Pinpoint the cell where the given text exists, returning its [x, y] midpoint coordinate. 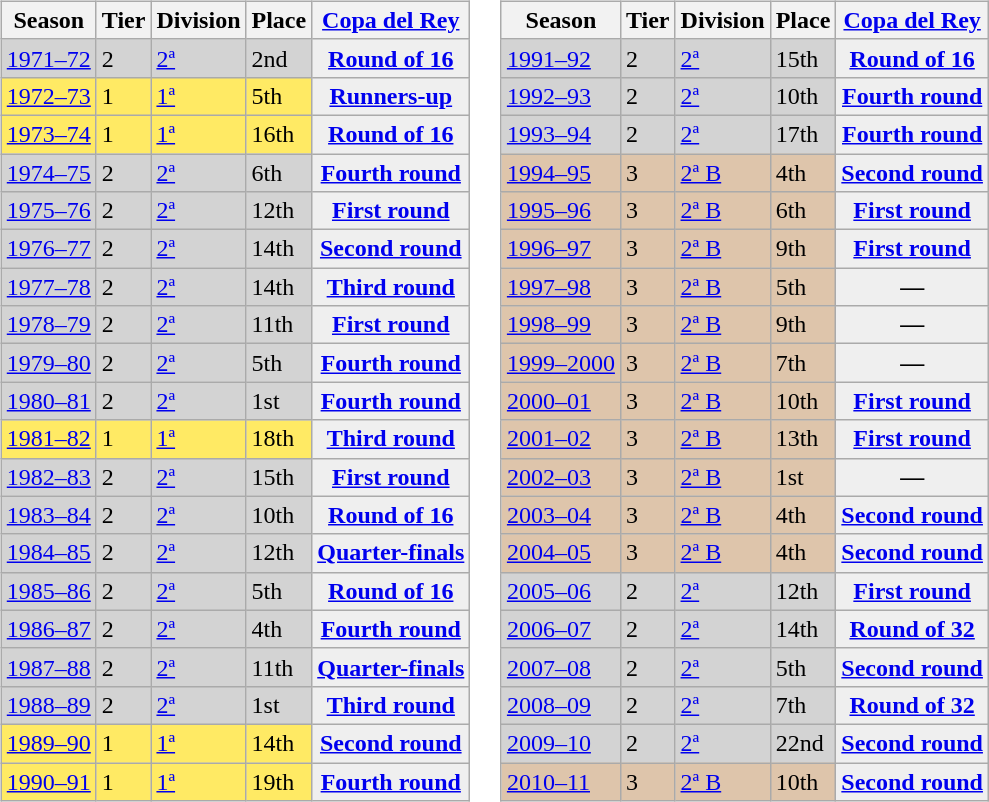
18th [279, 439]
1991–92 [560, 58]
1990–91 [48, 781]
2009–10 [560, 743]
1974–75 [48, 173]
13th [803, 439]
1993–94 [560, 134]
1980–81 [48, 401]
1994–95 [560, 173]
1981–82 [48, 439]
1976–77 [48, 249]
1987–88 [48, 667]
2004–05 [560, 553]
1975–76 [48, 211]
1995–96 [560, 211]
19th [279, 781]
1996–97 [560, 249]
2000–01 [560, 401]
2010–11 [560, 781]
1972–73 [48, 96]
2006–07 [560, 629]
1985–86 [48, 591]
1983–84 [48, 515]
1978–79 [48, 325]
1998–99 [560, 325]
1997–98 [560, 287]
17th [803, 134]
Runners-up [391, 96]
1999–2000 [560, 363]
2002–03 [560, 477]
22nd [803, 743]
2001–02 [560, 439]
1989–90 [48, 743]
2003–04 [560, 515]
1977–78 [48, 287]
2007–08 [560, 667]
1973–74 [48, 134]
1979–80 [48, 363]
2005–06 [560, 591]
1992–93 [560, 96]
16th [279, 134]
2008–09 [560, 705]
1984–85 [48, 553]
1971–72 [48, 58]
1988–89 [48, 705]
1986–87 [48, 629]
2nd [279, 58]
1982–83 [48, 477]
